For the text-containing cell, return its midpoint in (X, Y) coordinate format. 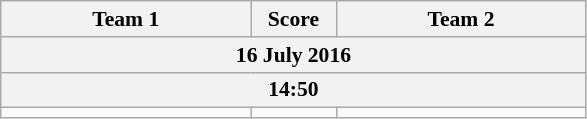
Score (294, 19)
Team 2 (461, 19)
16 July 2016 (294, 55)
Team 1 (126, 19)
14:50 (294, 90)
